Detect which cell encompasses the target text, then output its [X, Y] center coordinate. 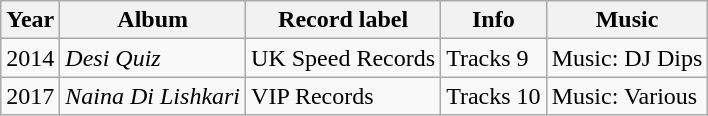
Music: DJ Dips [627, 58]
Year [30, 20]
2017 [30, 96]
Tracks 9 [494, 58]
Naina Di Lishkari [153, 96]
VIP Records [344, 96]
Music [627, 20]
2014 [30, 58]
Desi Quiz [153, 58]
Music: Various [627, 96]
Album [153, 20]
Info [494, 20]
UK Speed Records [344, 58]
Record label [344, 20]
Tracks 10 [494, 96]
